Detect which cell encompasses the target text, then output its [X, Y] center coordinate. 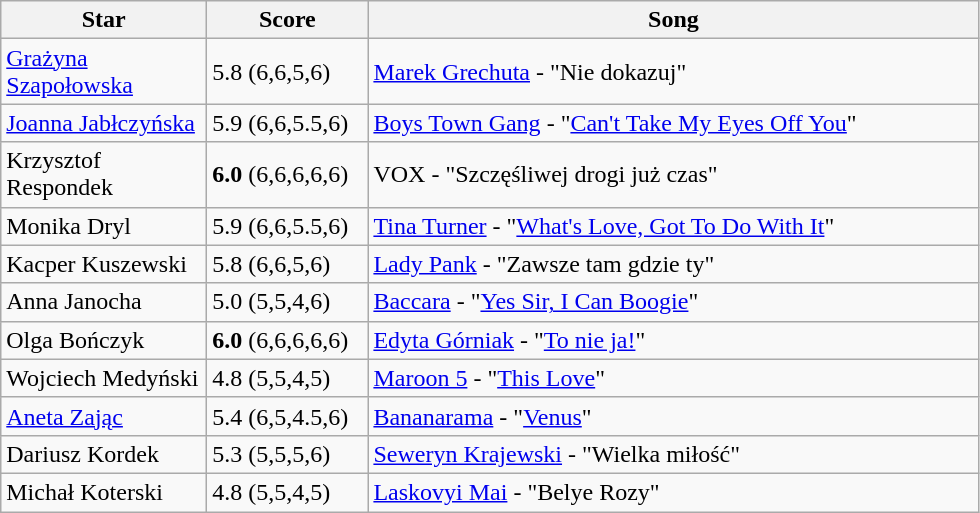
Marek Grechuta - "Nie dokazuj" [674, 72]
Laskovyi Mai - "Belye Rozy" [674, 492]
Michał Koterski [104, 492]
Boys Town Gang - "Can't Take My Eyes Off You" [674, 123]
Anna Janocha [104, 302]
Joanna Jabłczyńska [104, 123]
Star [104, 20]
Maroon 5 - "This Love" [674, 378]
Seweryn Krajewski - "Wielka miłość" [674, 454]
5.4 (6,5,4.5,6) [288, 416]
Dariusz Kordek [104, 454]
VOX - "Szczęśliwej drogi już czas" [674, 174]
Edyta Górniak - "To nie ja!" [674, 340]
Baccara - "Yes Sir, I Can Boogie" [674, 302]
Kacper Kuszewski [104, 264]
5.0 (5,5,4,6) [288, 302]
Aneta Zając [104, 416]
Monika Dryl [104, 226]
Bananarama - "Venus" [674, 416]
Lady Pank - "Zawsze tam gdzie ty" [674, 264]
Grażyna Szapołowska [104, 72]
Song [674, 20]
5.3 (5,5,5,6) [288, 454]
Wojciech Medyński [104, 378]
Krzysztof Respondek [104, 174]
Score [288, 20]
Olga Bończyk [104, 340]
Tina Turner - "What's Love, Got To Do With It" [674, 226]
